Provide the [X, Y] coordinate of the cell's center where the given text is located.  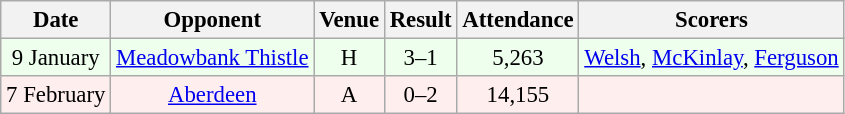
9 January [56, 58]
7 February [56, 95]
5,263 [518, 58]
Date [56, 20]
0–2 [420, 95]
Meadowbank Thistle [212, 58]
Scorers [712, 20]
Opponent [212, 20]
Venue [350, 20]
Welsh, McKinlay, Ferguson [712, 58]
Attendance [518, 20]
A [350, 95]
H [350, 58]
Aberdeen [212, 95]
Result [420, 20]
14,155 [518, 95]
3–1 [420, 58]
